Scan for the cell matching the given text and deliver its (X, Y) coordinate at center. 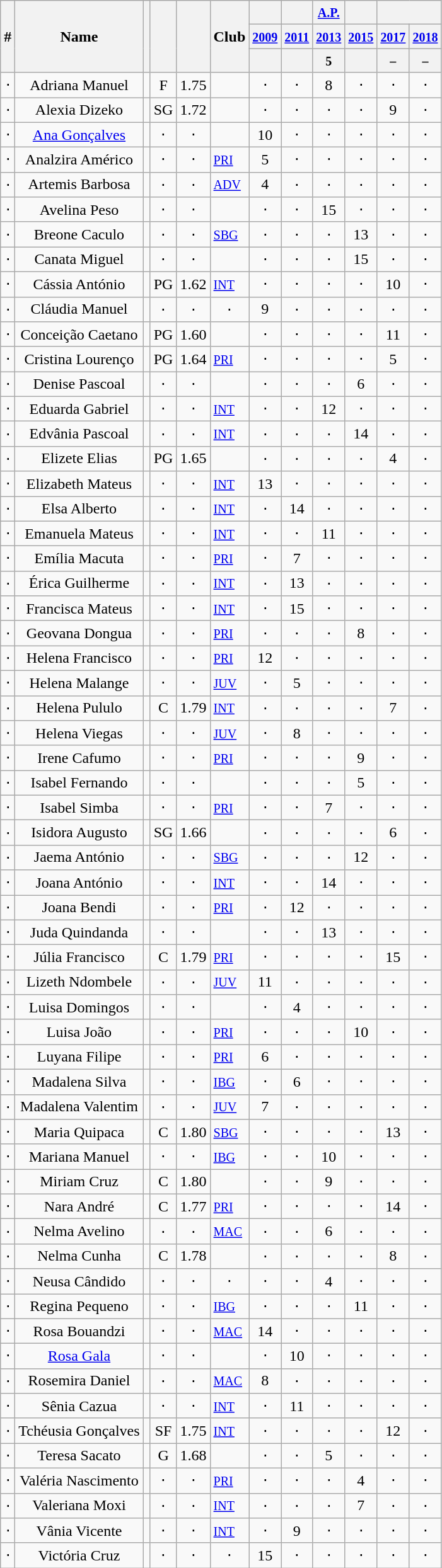
1.60 (193, 335)
Club (230, 37)
Juda Quindanda (79, 932)
Emanuela Mateus (79, 534)
Francisca Mateus (79, 609)
Joana Bendi (79, 907)
Helena Francisco (79, 658)
Madalena Valentim (79, 1107)
Neusa Cândido (79, 1281)
Lizeth Ndombele (79, 982)
Regina Pequeno (79, 1307)
2018 (425, 37)
Vânia Vicente (79, 1531)
Nara André (79, 1206)
Name (79, 37)
Denise Pascoal (79, 384)
1.66 (193, 833)
1.77 (193, 1206)
Rosa Gala (79, 1356)
Cristina Lourenço (79, 359)
Cláudia Manuel (79, 309)
2013 (329, 37)
Isabel Fernando (79, 783)
Valeriana Moxi (79, 1506)
Canata Miguel (79, 260)
Artemis Barbosa (79, 185)
1.64 (193, 359)
Irene Cafumo (79, 758)
Alexia Dizeko (79, 110)
Elizete Elias (79, 459)
1.78 (193, 1256)
Jaema António (79, 857)
SF (163, 1431)
Nelma Avelino (79, 1232)
Eduarda Gabriel (79, 409)
Geovana Dongua (79, 633)
Emília Macuta (79, 559)
Breone Caculo (79, 234)
2017 (393, 37)
1.65 (193, 459)
Conceição Caetano (79, 335)
G (163, 1456)
Rosa Bouandzi (79, 1331)
Sênia Cazua (79, 1406)
1.68 (193, 1456)
Isidora Augusto (79, 833)
Adriana Manuel (79, 85)
Helena Viegas (79, 733)
ADV (230, 185)
1.62 (193, 284)
Madalena Silva (79, 1082)
Joana António (79, 883)
Ana Gonçalves (79, 135)
2011 (297, 37)
2009 (265, 37)
1.72 (193, 110)
Isabel Simba (79, 808)
Teresa Sacato (79, 1456)
Elizabeth Mateus (79, 484)
Helena Pululo (79, 708)
Maria Quipaca (79, 1132)
F (163, 85)
Miriam Cruz (79, 1182)
Tchéusia Gonçalves (79, 1431)
Edvânia Pascoal (79, 434)
Mariana Manuel (79, 1157)
Avelina Peso (79, 210)
Nelma Cunha (79, 1256)
Analzira Américo (79, 160)
Victória Cruz (79, 1555)
A.P. (329, 13)
Luisa João (79, 1032)
# (8, 37)
Valéria Nascimento (79, 1480)
Cássia António (79, 284)
Rosemira Daniel (79, 1381)
Júlia Francisco (79, 958)
Luyana Filipe (79, 1057)
Helena Malange (79, 683)
2015 (361, 37)
Elsa Alberto (79, 509)
Luisa Domingos (79, 1007)
Érica Guilherme (79, 583)
